Detect which cell encompasses the target text, then output its (x, y) center coordinate. 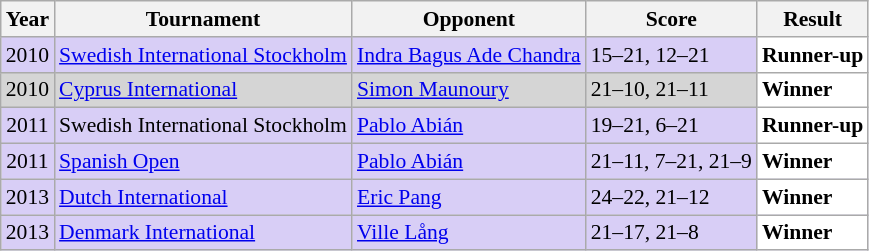
21–11, 7–21, 21–9 (672, 162)
Simon Maunoury (469, 90)
21–10, 21–11 (672, 90)
Score (672, 19)
Tournament (203, 19)
Eric Pang (469, 197)
Cyprus International (203, 90)
Opponent (469, 19)
Result (812, 19)
19–21, 6–21 (672, 126)
Dutch International (203, 197)
21–17, 21–8 (672, 233)
24–22, 21–12 (672, 197)
Indra Bagus Ade Chandra (469, 55)
15–21, 12–21 (672, 55)
Spanish Open (203, 162)
Year (28, 19)
Denmark International (203, 233)
Ville Lång (469, 233)
